Search for the cell housing the specified text and yield its (x, y) center coordinate. 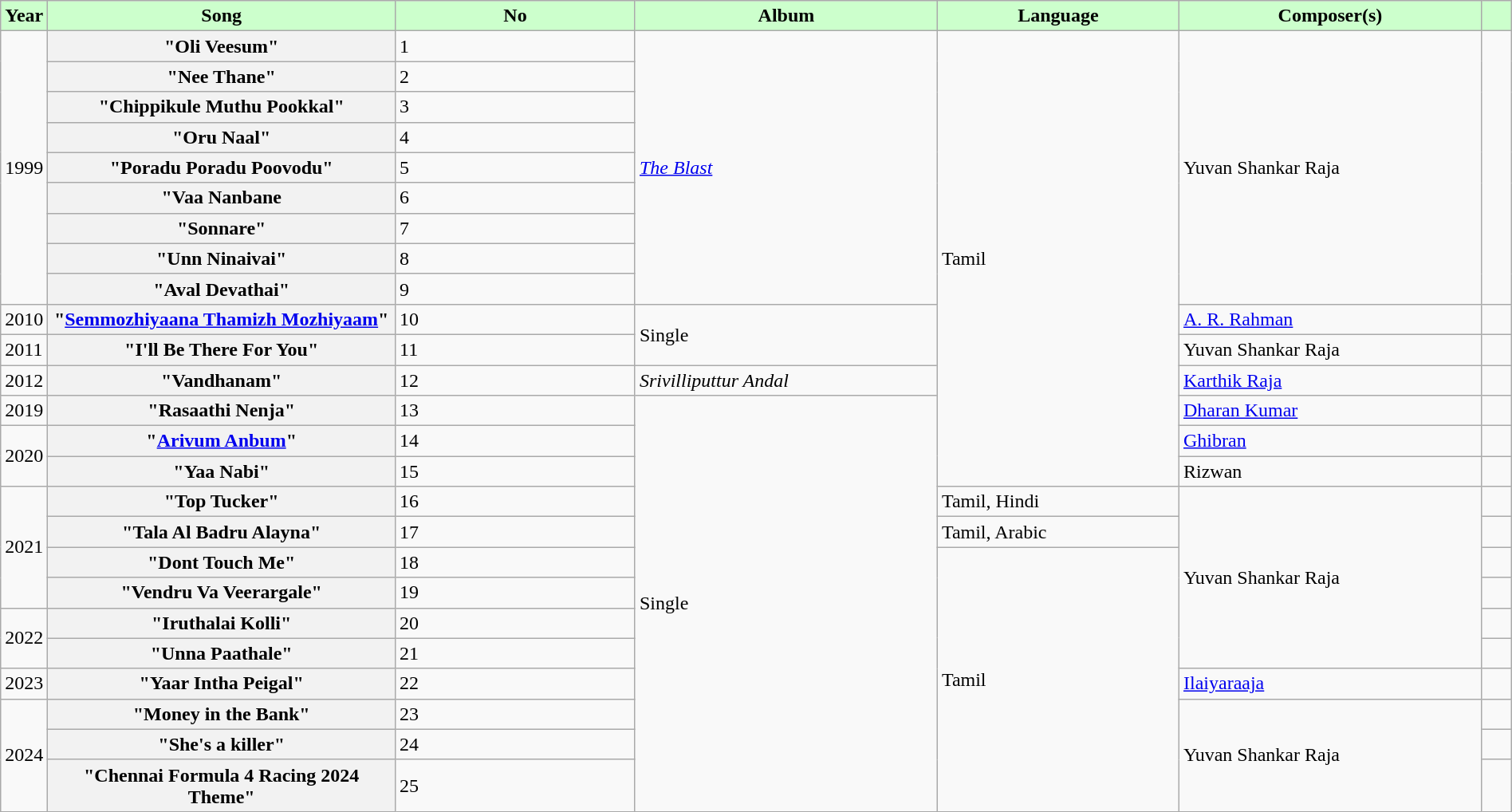
9 (515, 289)
2011 (24, 349)
No (515, 16)
14 (515, 441)
"Sonnare" (222, 228)
17 (515, 532)
21 (515, 653)
"Poradu Poradu Poovodu" (222, 168)
Tamil, Arabic (1057, 532)
Karthik Raja (1330, 380)
1999 (24, 168)
8 (515, 258)
20 (515, 623)
"I'll Be There For You" (222, 349)
25 (515, 785)
The Blast (786, 168)
A. R. Rahman (1330, 319)
5 (515, 168)
Ilaiyaraaja (1330, 684)
2024 (24, 755)
2012 (24, 380)
Rizwan (1330, 471)
16 (515, 502)
23 (515, 714)
"Oru Naal" (222, 137)
"Money in the Bank" (222, 714)
Year (24, 16)
"Unn Ninaivai" (222, 258)
2021 (24, 547)
1 (515, 46)
24 (515, 744)
"Dont Touch Me" (222, 562)
"Iruthalai Kolli" (222, 623)
Song (222, 16)
13 (515, 411)
"Arivum Anbum" (222, 441)
Ghibran (1330, 441)
10 (515, 319)
"Vaa Nanbane (222, 198)
Composer(s) (1330, 16)
"Vandhanam" (222, 380)
11 (515, 349)
"Rasaathi Nenja" (222, 411)
4 (515, 137)
"Unna Paathale" (222, 653)
15 (515, 471)
"Semmozhiyaana Thamizh Mozhiyaam" (222, 319)
19 (515, 593)
2 (515, 77)
"Tala Al Badru Alayna" (222, 532)
"Yaar Intha Peigal" (222, 684)
"Chennai Formula 4 Racing 2024 Theme" (222, 785)
2019 (24, 411)
"Top Tucker" (222, 502)
"Aval Devathai" (222, 289)
12 (515, 380)
"Nee Thane" (222, 77)
2020 (24, 456)
"Oli Veesum" (222, 46)
Language (1057, 16)
Album (786, 16)
"She's a killer" (222, 744)
22 (515, 684)
Dharan Kumar (1330, 411)
18 (515, 562)
2022 (24, 638)
7 (515, 228)
Srivilliputtur Andal (786, 380)
2010 (24, 319)
Tamil, Hindi (1057, 502)
"Chippikule Muthu Pookkal" (222, 107)
6 (515, 198)
3 (515, 107)
2023 (24, 684)
"Yaa Nabi" (222, 471)
"Vendru Va Veerargale" (222, 593)
